From the cell containing the given text, extract its center point as [X, Y] coordinate. 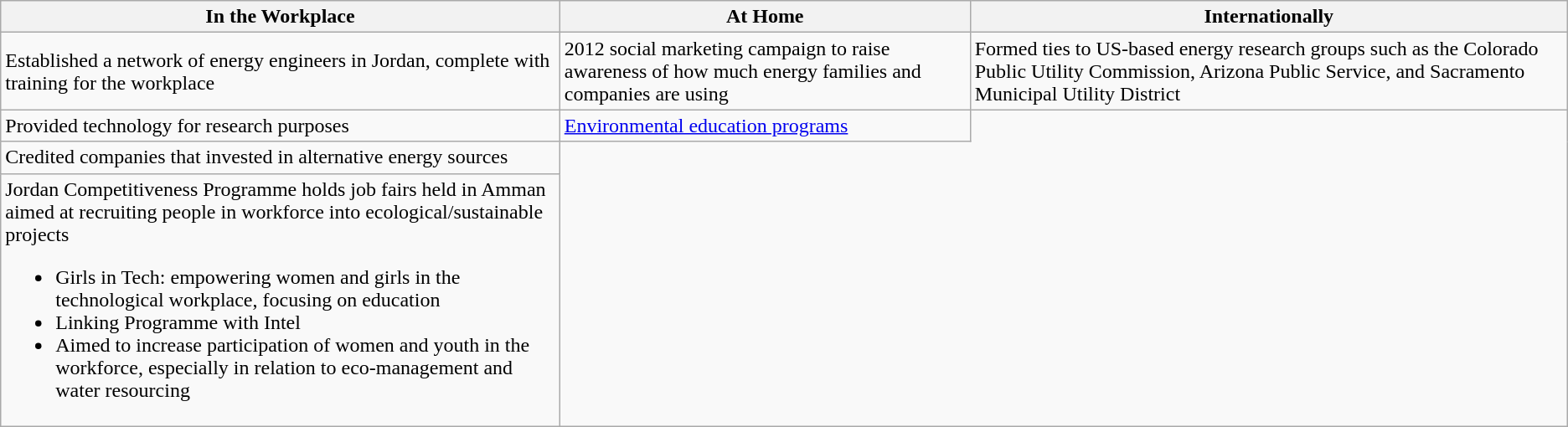
2012 social marketing campaign to raise awareness of how much energy families and companies are using [765, 71]
Established a network of energy engineers in Jordan, complete with training for the workplace [280, 71]
Internationally [1268, 17]
In the Workplace [280, 17]
Environmental education programs [765, 126]
Credited companies that invested in alternative energy sources [280, 157]
At Home [765, 17]
Provided technology for research purposes [280, 126]
